Detect which cell encompasses the target text, then output its [X, Y] center coordinate. 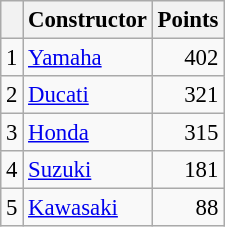
1 [12, 58]
Yamaha [88, 58]
Ducati [88, 95]
181 [188, 170]
2 [12, 95]
4 [12, 170]
88 [188, 208]
5 [12, 208]
Suzuki [88, 170]
3 [12, 133]
Honda [88, 133]
321 [188, 95]
Kawasaki [88, 208]
315 [188, 133]
402 [188, 58]
Constructor [88, 20]
Points [188, 20]
